Provide the (X, Y) coordinate of the cell's center where the given text is located.  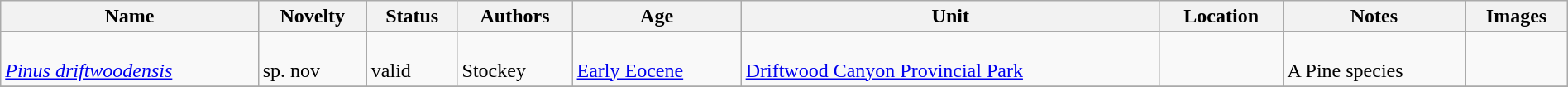
sp. nov (313, 60)
Unit (950, 17)
Pinus driftwoodensis (129, 60)
A Pine species (1374, 60)
Age (657, 17)
Location (1221, 17)
Novelty (313, 17)
Driftwood Canyon Provincial Park (950, 60)
Status (412, 17)
Authors (514, 17)
Stockey (514, 60)
Images (1517, 17)
Early Eocene (657, 60)
valid (412, 60)
Name (129, 17)
Notes (1374, 17)
